Return the [x, y] coordinate for the center point of the cell that contains the specified text.  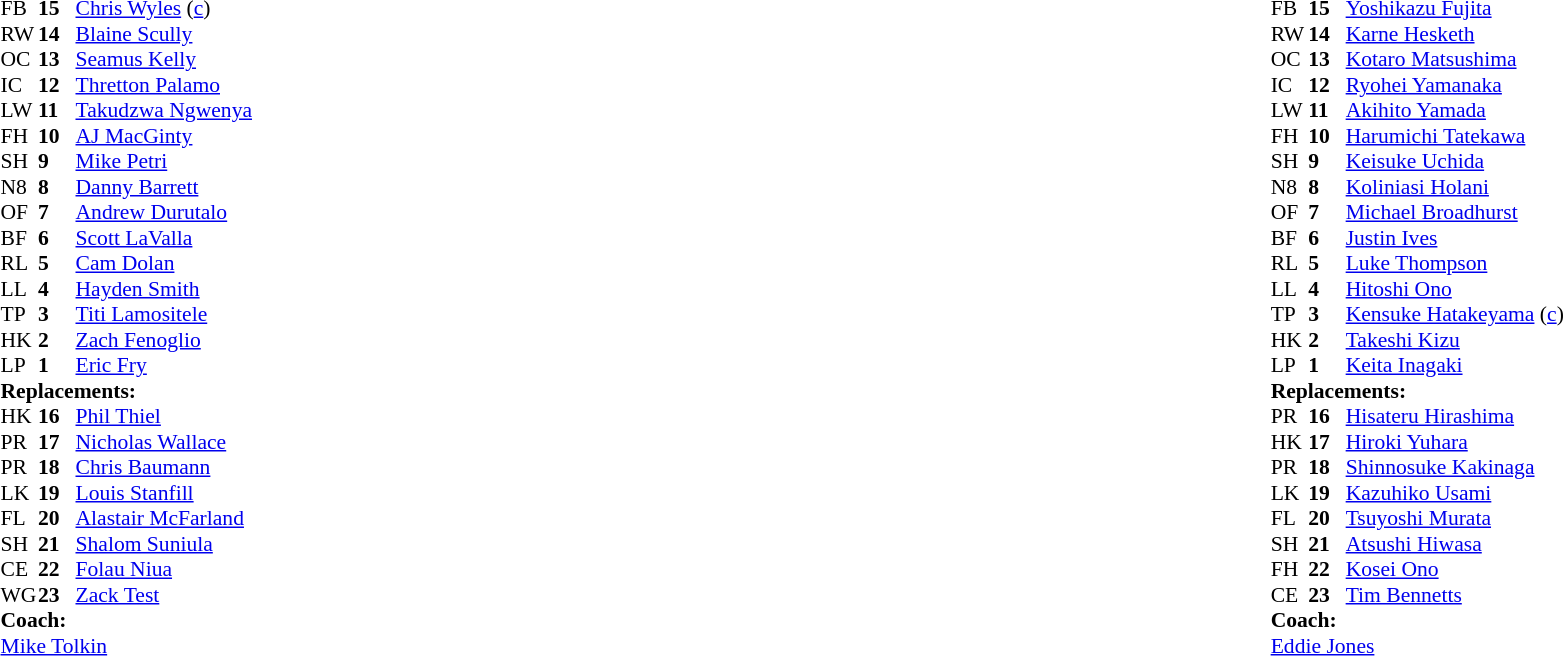
Eric Fry [164, 365]
Scott LaValla [164, 238]
Chris Baumann [164, 467]
AJ MacGinty [164, 136]
Cam Dolan [164, 263]
Andrew Durutalo [164, 213]
Danny Barrett [164, 187]
Hayden Smith [164, 289]
Replacements: [126, 391]
Thretton Palamo [164, 85]
Zack Test [164, 595]
Alastair McFarland [164, 519]
Louis Stanfill [164, 493]
Takudzwa Ngwenya [164, 111]
Coach: [126, 621]
Blaine Scully [164, 34]
Phil Thiel [164, 417]
Nicholas Wallace [164, 442]
Zach Fenoglio [164, 340]
WG [19, 595]
Folau Niua [164, 569]
Shalom Suniula [164, 544]
Titi Lamositele [164, 315]
Mike Petri [164, 161]
Seamus Kelly [164, 59]
